Capture the cell that displays the provided text and extract its (x, y) central coordinate. 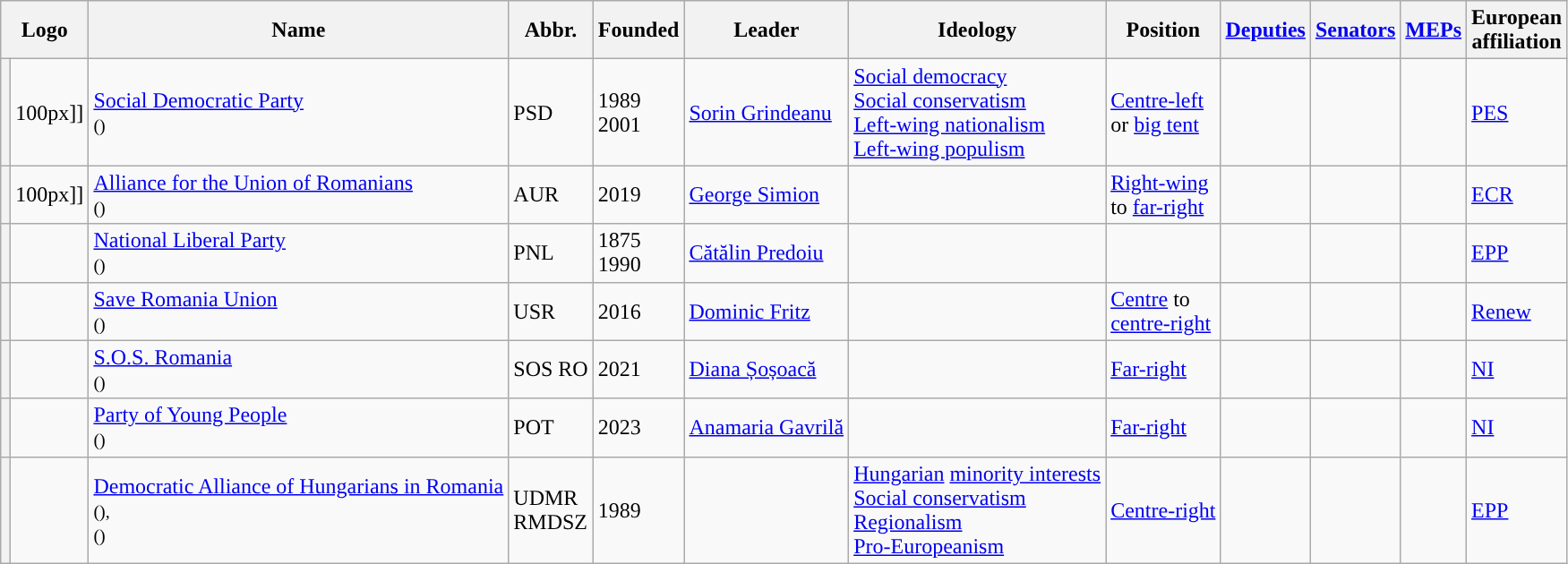
UDMRRMDSZ (551, 510)
SOS RO (551, 369)
2019 (638, 195)
Diana Șoșoacă (767, 369)
George Simion (767, 195)
Ideology (978, 30)
Alliance for the Union of Romanians () (299, 195)
1989 (638, 510)
PSD (551, 113)
Sorin Grindeanu (767, 113)
Centre to centre-right (1163, 312)
Senators (1355, 30)
Leader (767, 30)
National Liberal Party () (299, 252)
2023 (638, 428)
Cătălin Predoiu (767, 252)
Save Romania Union () (299, 312)
Democratic Alliance of Hungarians in Romania (), () (299, 510)
Name (299, 30)
Hungarian minority interestsSocial conservatismRegionalismPro-Europeanism (978, 510)
Deputies (1265, 30)
Europeanaffiliation (1517, 30)
Dominic Fritz (767, 312)
PES (1517, 113)
Centre-right (1163, 510)
S.O.S. Romania () (299, 369)
2021 (638, 369)
Position (1163, 30)
Renew (1517, 312)
Social democracySocial conservatismLeft-wing nationalismLeft-wing populism (978, 113)
Anamaria Gavrilă (767, 428)
19892001 (638, 113)
POT (551, 428)
Founded (638, 30)
Social Democratic Party () (299, 113)
ECR (1517, 195)
Abbr. (551, 30)
Party of Young People () (299, 428)
Right-wingto far-right (1163, 195)
2016 (638, 312)
USR (551, 312)
MEPs (1434, 30)
AUR (551, 195)
Centre-leftor big tent (1163, 113)
18751990 (638, 252)
Logo (45, 30)
PNL (551, 252)
